Locate the cell with the specified text and output its (x, y) center coordinate. 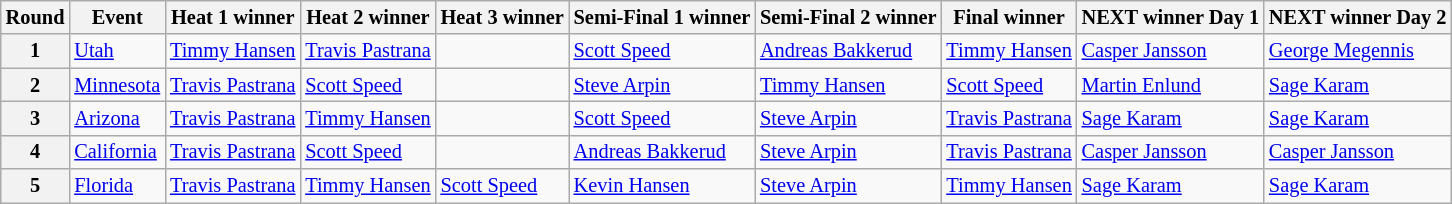
Heat 1 winner (232, 17)
Final winner (1008, 17)
NEXT winner Day 1 (1170, 17)
Florida (117, 186)
Event (117, 17)
5 (36, 186)
Round (36, 17)
Arizona (117, 118)
Semi-Final 2 winner (848, 17)
NEXT winner Day 2 (1358, 17)
Minnesota (117, 85)
Semi-Final 1 winner (662, 17)
2 (36, 85)
California (117, 152)
Martin Enlund (1170, 85)
George Megennis (1358, 51)
Heat 3 winner (502, 17)
Kevin Hansen (662, 186)
Heat 2 winner (368, 17)
4 (36, 152)
3 (36, 118)
1 (36, 51)
Utah (117, 51)
